Return (x, y) of the center of cell containing provided text 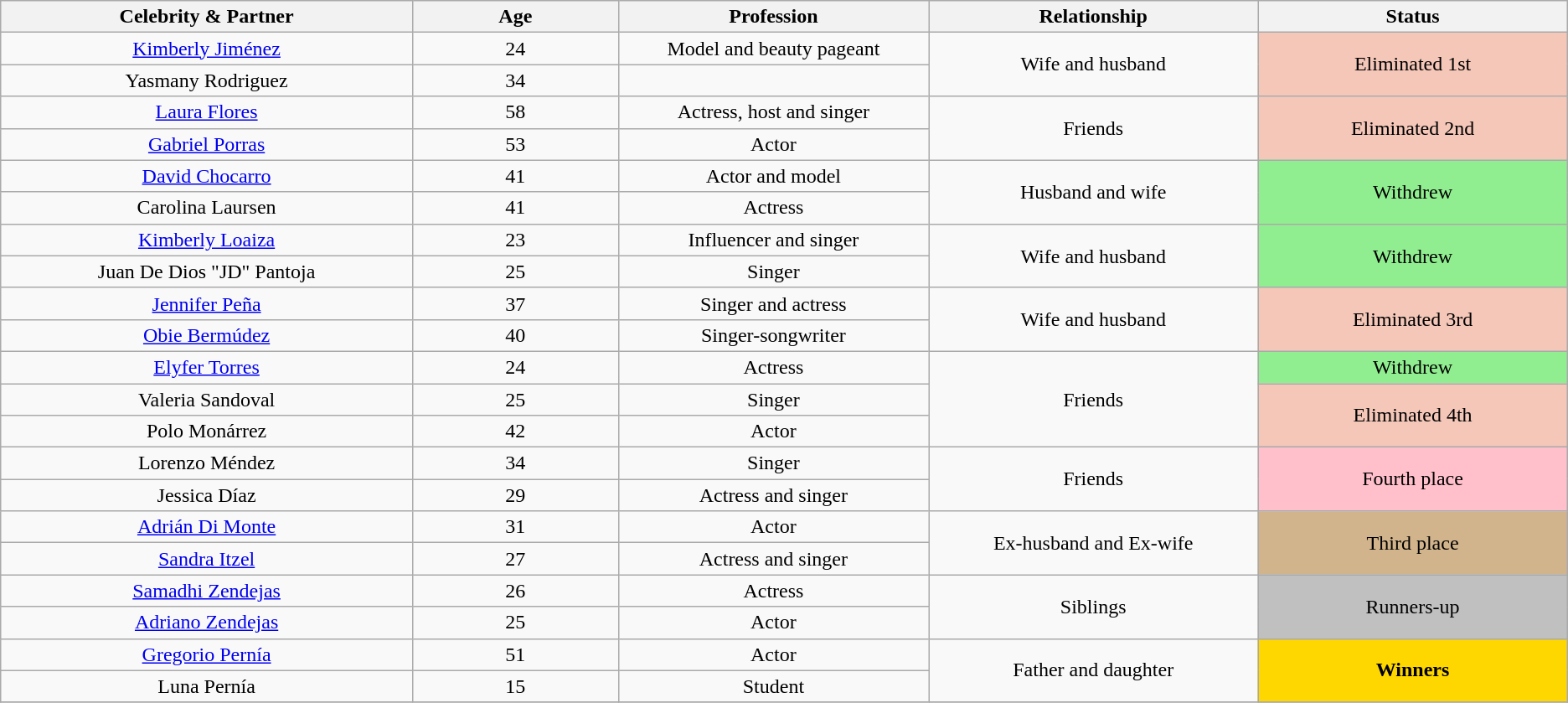
37 (515, 303)
Influencer and singer (773, 240)
Actor and model (773, 176)
Jessica Díaz (207, 495)
Profession (773, 17)
Polo Monárrez (207, 432)
Valeria Sandoval (207, 400)
Jennifer Peña (207, 303)
Fourth place (1412, 479)
Singer-songwriter (773, 335)
42 (515, 432)
Adrián Di Monte (207, 527)
Laura Flores (207, 112)
27 (515, 559)
Winners (1412, 670)
Luna Pernía (207, 686)
Sandra Itzel (207, 559)
Status (1412, 17)
Age (515, 17)
Yasmany Rodriguez (207, 80)
Adriano Zendejas (207, 623)
29 (515, 495)
15 (515, 686)
Eliminated 2nd (1412, 128)
Lorenzo Méndez (207, 463)
Actress, host and singer (773, 112)
Eliminated 3rd (1412, 319)
Kimberly Jiménez (207, 49)
Husband and wife (1092, 192)
Student (773, 686)
Gregorio Pernía (207, 654)
Ex-husband and Ex-wife (1092, 543)
Siblings (1092, 607)
Celebrity & Partner (207, 17)
Gabriel Porras (207, 144)
Runners-up (1412, 607)
Father and daughter (1092, 670)
Model and beauty pageant (773, 49)
Kimberly Loaiza (207, 240)
26 (515, 591)
Carolina Laursen (207, 208)
Singer and actress (773, 303)
David Chocarro (207, 176)
Elyfer Torres (207, 367)
51 (515, 654)
Third place (1412, 543)
Relationship (1092, 17)
40 (515, 335)
53 (515, 144)
Juan De Dios "JD" Pantoja (207, 271)
Eliminated 1st (1412, 65)
Obie Bermúdez (207, 335)
Samadhi Zendejas (207, 591)
Eliminated 4th (1412, 416)
23 (515, 240)
58 (515, 112)
31 (515, 527)
